Identify which cell holds the provided text, then report its (X, Y) central coordinate. 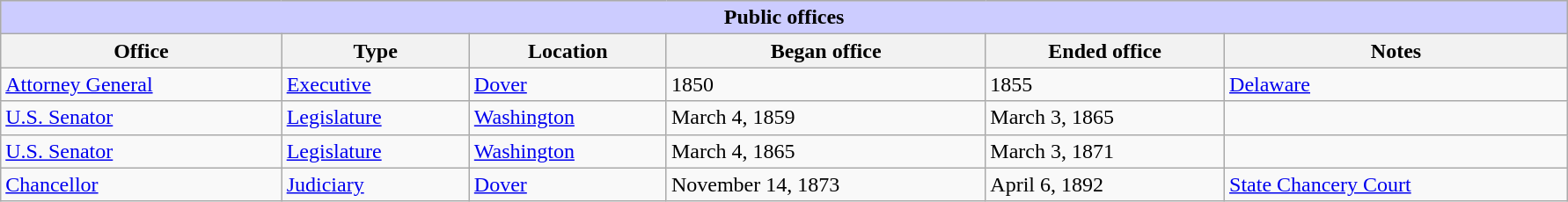
March 4, 1859 (825, 118)
Public offices (785, 18)
March 4, 1865 (825, 151)
November 14, 1873 (825, 184)
Attorney General (141, 84)
March 3, 1871 (1105, 151)
Chancellor (141, 184)
Executive (375, 84)
Delaware (1396, 84)
March 3, 1865 (1105, 118)
Type (375, 51)
Notes (1396, 51)
State Chancery Court (1396, 184)
April 6, 1892 (1105, 184)
Location (568, 51)
1850 (825, 84)
1855 (1105, 84)
Ended office (1105, 51)
Office (141, 51)
Began office (825, 51)
Judiciary (375, 184)
